Search for the cell housing the specified text and yield its [x, y] center coordinate. 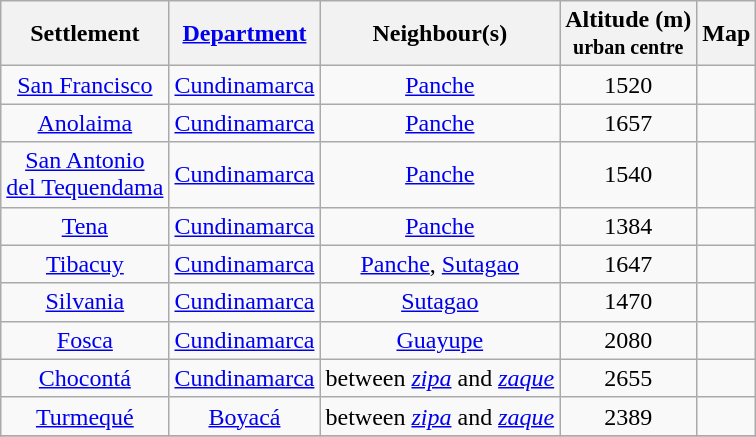
Neighbour(s) [440, 34]
Silvania [85, 302]
1520 [628, 85]
1657 [628, 123]
Guayupe [440, 340]
Chocontá [85, 378]
Department [244, 34]
San Antoniodel Tequendama [85, 174]
Turmequé [85, 416]
Tena [85, 226]
2655 [628, 378]
Sutagao [440, 302]
San Francisco [85, 85]
Fosca [85, 340]
Anolaima [85, 123]
1540 [628, 174]
Map [726, 34]
Altitude (m)urban centre [628, 34]
Boyacá [244, 416]
2389 [628, 416]
Tibacuy [85, 264]
2080 [628, 340]
Panche, Sutagao [440, 264]
1470 [628, 302]
Settlement [85, 34]
1384 [628, 226]
1647 [628, 264]
